Detect which cell encompasses the target text, then output its (X, Y) center coordinate. 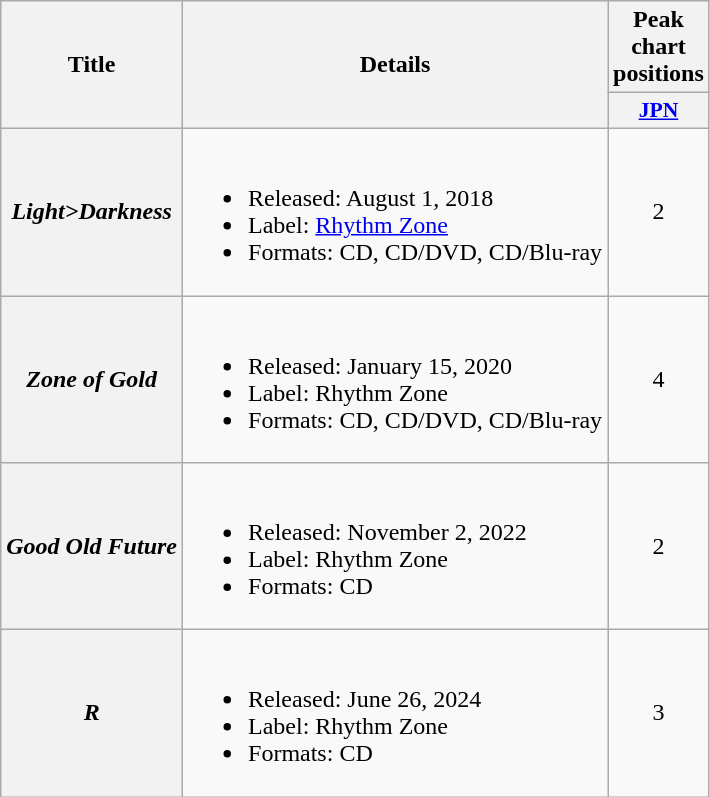
Peak chart positions (659, 47)
Details (396, 65)
JPN (659, 111)
Good Old Future (92, 546)
Released: January 15, 2020Label: Rhythm ZoneFormats: CD, CD/DVD, CD/Blu-ray (396, 380)
Released: June 26, 2024Label: Rhythm ZoneFormats: CD (396, 714)
Light>Darkness (92, 212)
Released: November 2, 2022Label: Rhythm ZoneFormats: CD (396, 546)
R (92, 714)
3 (659, 714)
Title (92, 65)
Zone of Gold (92, 380)
4 (659, 380)
Released: August 1, 2018Label: Rhythm ZoneFormats: CD, CD/DVD, CD/Blu-ray (396, 212)
